Detect which cell encompasses the target text, then output its [X, Y] center coordinate. 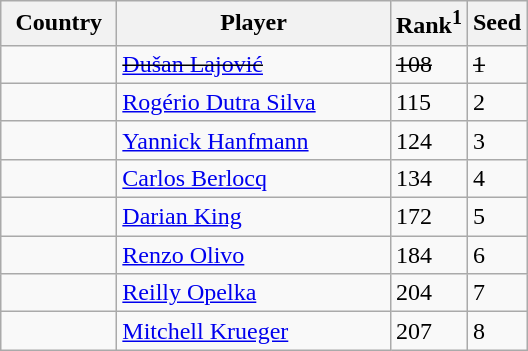
184 [428, 255]
204 [428, 293]
Rogério Dutra Silva [254, 102]
172 [428, 217]
115 [428, 102]
Carlos Berlocq [254, 178]
134 [428, 178]
108 [428, 64]
Yannick Hanfmann [254, 140]
2 [496, 102]
124 [428, 140]
207 [428, 331]
4 [496, 178]
Darian King [254, 217]
Reilly Opelka [254, 293]
Dušan Lajović [254, 64]
Mitchell Krueger [254, 331]
Player [254, 24]
8 [496, 331]
5 [496, 217]
Renzo Olivo [254, 255]
Country [59, 24]
Seed [496, 24]
6 [496, 255]
Rank1 [428, 24]
3 [496, 140]
1 [496, 64]
7 [496, 293]
